Provide the (X, Y) coordinate of the cell's center where the given text is located.  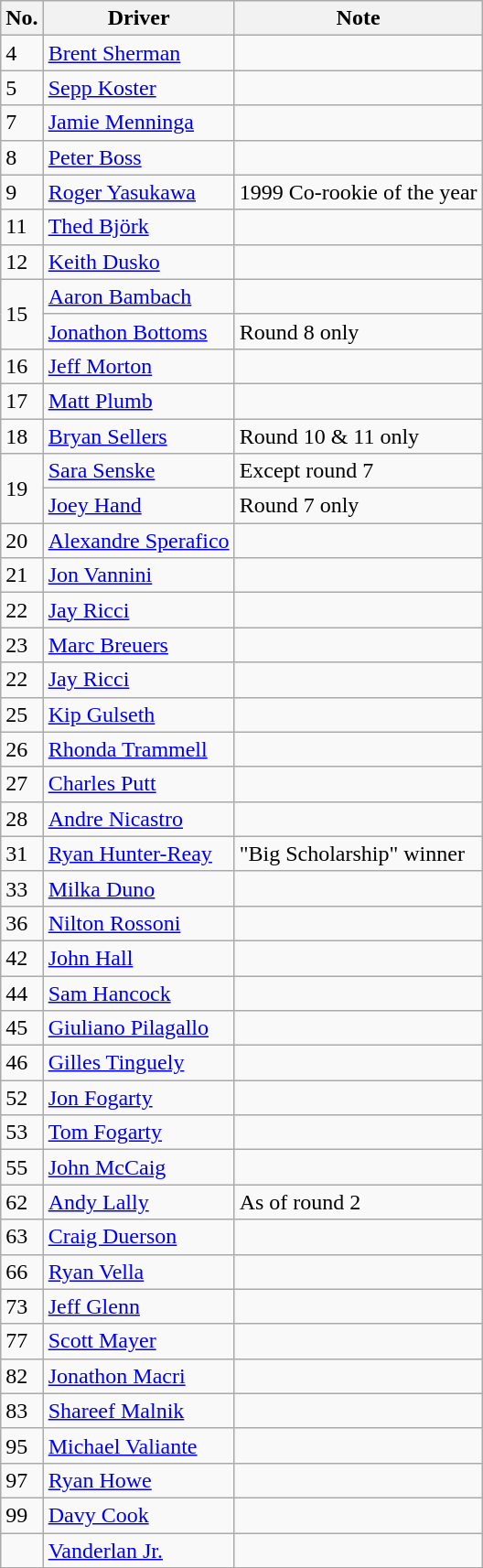
Sepp Koster (139, 88)
Round 10 & 11 only (359, 436)
77 (22, 1341)
62 (22, 1202)
Joey Hand (139, 506)
28 (22, 819)
99 (22, 1515)
Gilles Tinguely (139, 1063)
20 (22, 541)
John Hall (139, 958)
Ryan Vella (139, 1272)
26 (22, 749)
Giuliano Pilagallo (139, 1028)
33 (22, 888)
Alexandre Sperafico (139, 541)
9 (22, 192)
44 (22, 993)
Ryan Howe (139, 1480)
Shareef Malnik (139, 1411)
66 (22, 1272)
63 (22, 1237)
Andre Nicastro (139, 819)
No. (22, 18)
Sara Senske (139, 471)
Jon Fogarty (139, 1098)
15 (22, 314)
18 (22, 436)
Jonathon Macri (139, 1376)
Matt Plumb (139, 401)
Vanderlan Jr. (139, 1551)
Round 7 only (359, 506)
Ryan Hunter-Reay (139, 854)
As of round 2 (359, 1202)
Jonathon Bottoms (139, 331)
Andy Lally (139, 1202)
Except round 7 (359, 471)
Sam Hancock (139, 993)
Aaron Bambach (139, 296)
Bryan Sellers (139, 436)
Peter Boss (139, 157)
Nilton Rossoni (139, 923)
Michael Valiante (139, 1445)
95 (22, 1445)
17 (22, 401)
97 (22, 1480)
25 (22, 714)
45 (22, 1028)
53 (22, 1133)
Milka Duno (139, 888)
21 (22, 575)
Note (359, 18)
55 (22, 1167)
Round 8 only (359, 331)
Jeff Morton (139, 366)
Jeff Glenn (139, 1306)
Jamie Menninga (139, 123)
Marc Breuers (139, 645)
36 (22, 923)
Keith Dusko (139, 262)
Roger Yasukawa (139, 192)
27 (22, 784)
Driver (139, 18)
12 (22, 262)
Jon Vannini (139, 575)
Scott Mayer (139, 1341)
7 (22, 123)
Tom Fogarty (139, 1133)
Charles Putt (139, 784)
52 (22, 1098)
5 (22, 88)
Davy Cook (139, 1515)
Craig Duerson (139, 1237)
16 (22, 366)
42 (22, 958)
1999 Co-rookie of the year (359, 192)
23 (22, 645)
Rhonda Trammell (139, 749)
8 (22, 157)
31 (22, 854)
82 (22, 1376)
Brent Sherman (139, 53)
19 (22, 489)
11 (22, 227)
46 (22, 1063)
73 (22, 1306)
Thed Björk (139, 227)
4 (22, 53)
John McCaig (139, 1167)
Kip Gulseth (139, 714)
83 (22, 1411)
"Big Scholarship" winner (359, 854)
